Find where the given text appears and provide that cell's center as [x, y] coordinate. 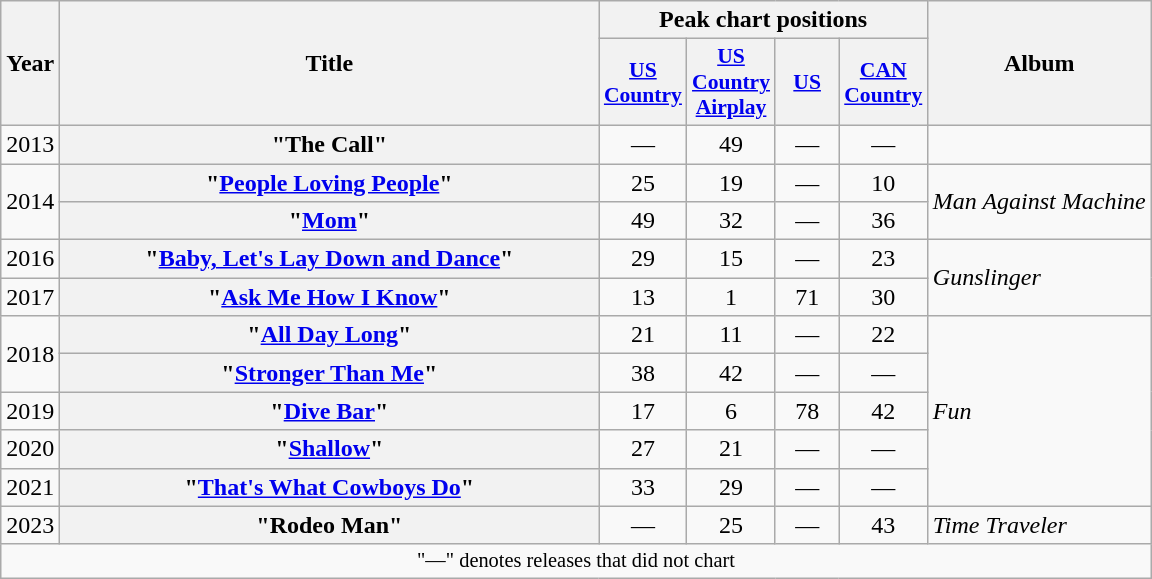
33 [643, 487]
USCountry [643, 82]
23 [883, 259]
"Baby, Let's Lay Down and Dance" [330, 259]
"That's What Cowboys Do" [330, 487]
Man Against Machine [1039, 202]
22 [883, 335]
11 [731, 335]
"Shallow" [330, 449]
2016 [30, 259]
15 [731, 259]
36 [883, 221]
2013 [30, 144]
2021 [30, 487]
10 [883, 183]
"Ask Me How I Know" [330, 297]
US [807, 82]
Year [30, 64]
32 [731, 221]
2018 [30, 354]
"Mom" [330, 221]
"Stronger Than Me" [330, 373]
2014 [30, 202]
CANCountry [883, 82]
30 [883, 297]
19 [731, 183]
2017 [30, 297]
2020 [30, 449]
71 [807, 297]
Album [1039, 64]
17 [643, 411]
2019 [30, 411]
43 [883, 525]
"Dive Bar" [330, 411]
Gunslinger [1039, 278]
Time Traveler [1039, 525]
"All Day Long" [330, 335]
"People Loving People" [330, 183]
Peak chart positions [763, 20]
USCountry Airplay [731, 82]
Title [330, 64]
Fun [1039, 411]
13 [643, 297]
"—" denotes releases that did not chart [576, 561]
27 [643, 449]
"Rodeo Man" [330, 525]
"The Call" [330, 144]
2023 [30, 525]
1 [731, 297]
78 [807, 411]
6 [731, 411]
38 [643, 373]
